Extract the (x, y) coordinate from the center of the cell holding the provided text.  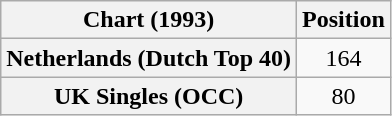
UK Singles (OCC) (149, 96)
80 (344, 96)
Netherlands (Dutch Top 40) (149, 58)
164 (344, 58)
Position (344, 20)
Chart (1993) (149, 20)
